Pinpoint the cell where the given text exists, returning its [x, y] midpoint coordinate. 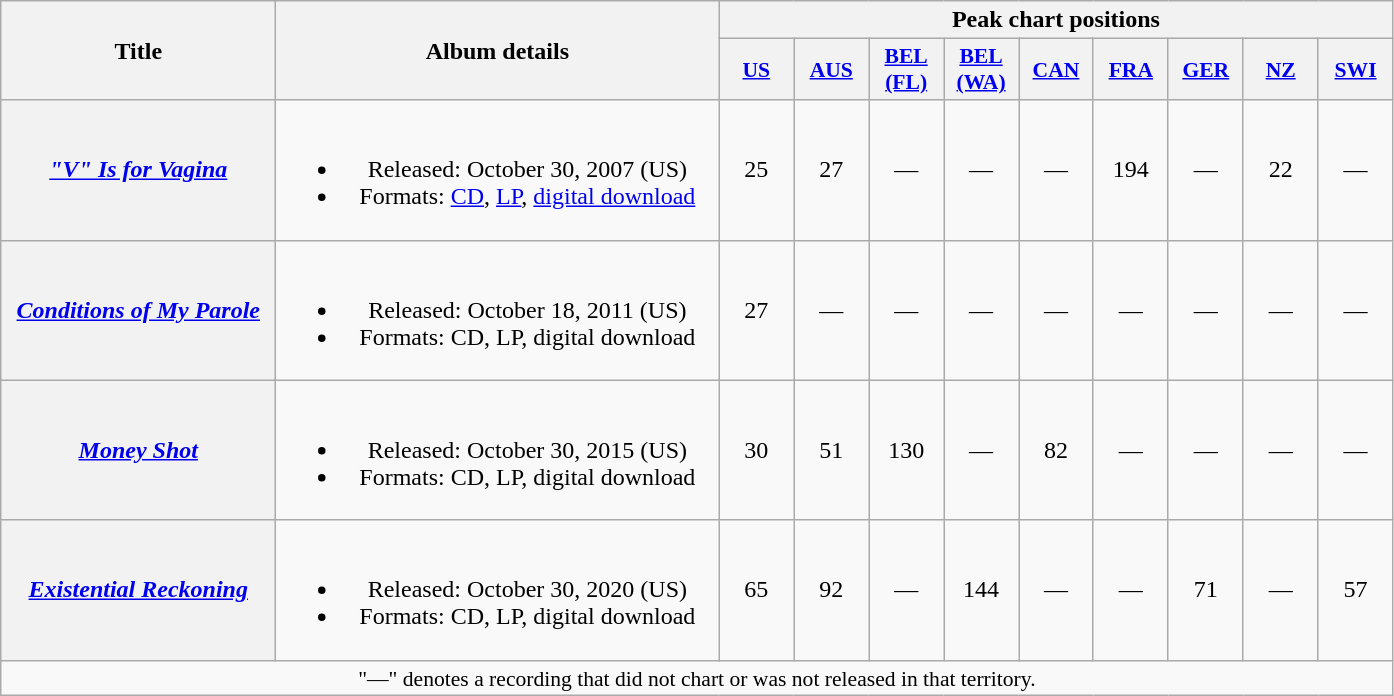
BEL(FL) [906, 70]
Money Shot [138, 450]
Peak chart positions [1056, 20]
Released: October 30, 2020 (US)Formats: CD, LP, digital download [498, 590]
AUS [832, 70]
GER [1206, 70]
92 [832, 590]
Title [138, 50]
SWI [1356, 70]
82 [1056, 450]
NZ [1280, 70]
"—" denotes a recording that did not chart or was not released in that territory. [697, 678]
Album details [498, 50]
144 [982, 590]
25 [756, 170]
CAN [1056, 70]
65 [756, 590]
Released: October 30, 2015 (US)Formats: CD, LP, digital download [498, 450]
Conditions of My Parole [138, 310]
51 [832, 450]
"V" Is for Vagina [138, 170]
Existential Reckoning [138, 590]
Released: October 18, 2011 (US)Formats: CD, LP, digital download [498, 310]
57 [1356, 590]
30 [756, 450]
BEL(WA) [982, 70]
194 [1130, 170]
FRA [1130, 70]
Released: October 30, 2007 (US)Formats: CD, LP, digital download [498, 170]
22 [1280, 170]
US [756, 70]
130 [906, 450]
71 [1206, 590]
